Determine the [x, y] coordinate at the center of the cell enclosing the given text.  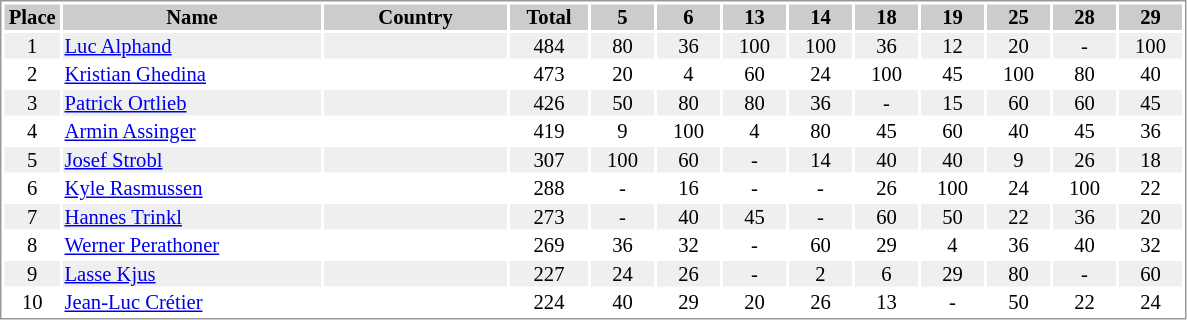
Werner Perathoner [192, 245]
307 [549, 160]
288 [549, 189]
Kyle Rasmussen [192, 189]
15 [952, 103]
269 [549, 245]
426 [549, 103]
Jean-Luc Crétier [192, 303]
3 [32, 103]
Country [416, 17]
1 [32, 46]
16 [688, 189]
19 [952, 17]
Hannes Trinkl [192, 217]
273 [549, 217]
473 [549, 75]
224 [549, 303]
Luc Alphand [192, 46]
Name [192, 17]
8 [32, 245]
Lasse Kjus [192, 274]
419 [549, 131]
12 [952, 46]
10 [32, 303]
Josef Strobl [192, 160]
Place [32, 17]
25 [1018, 17]
Patrick Ortlieb [192, 103]
Kristian Ghedina [192, 75]
7 [32, 217]
Armin Assinger [192, 131]
Total [549, 17]
227 [549, 274]
28 [1084, 17]
484 [549, 46]
